For the text-containing cell, return its midpoint in (X, Y) coordinate format. 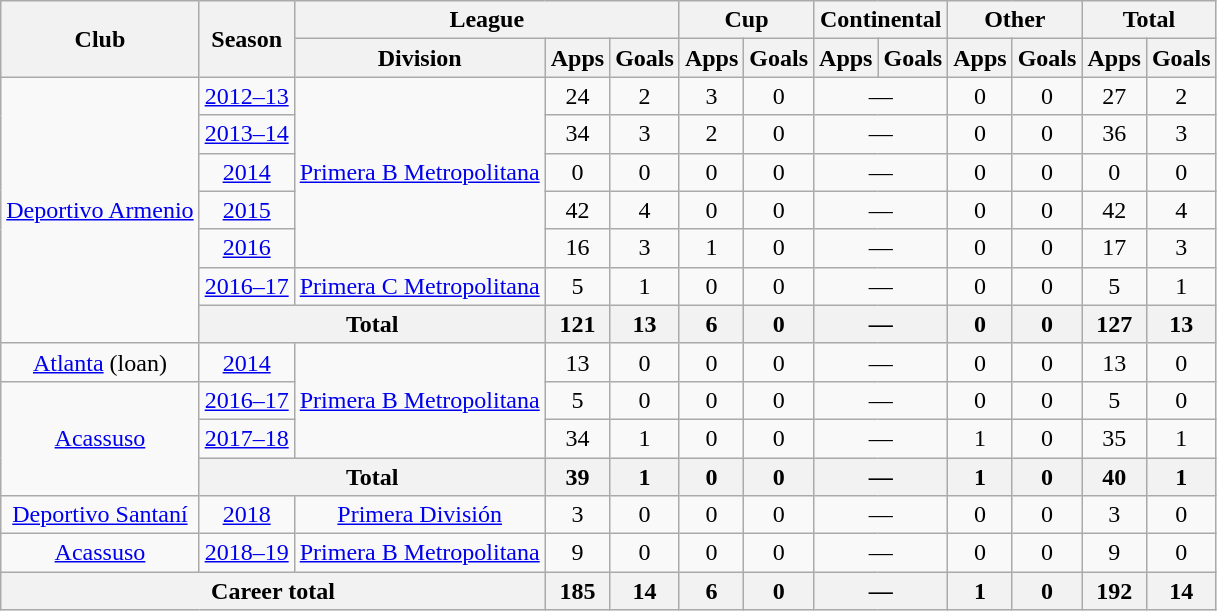
Deportivo Armenio (100, 210)
35 (1114, 438)
Season (246, 39)
2013–14 (246, 134)
Career total (273, 591)
Primera División (420, 515)
17 (1114, 248)
2012–13 (246, 96)
2017–18 (246, 438)
127 (1114, 324)
192 (1114, 591)
Division (420, 58)
League (486, 20)
185 (577, 591)
Club (100, 39)
27 (1114, 96)
Cup (746, 20)
40 (1114, 477)
Deportivo Santaní (100, 515)
2016 (246, 248)
Other (1015, 20)
24 (577, 96)
36 (1114, 134)
Continental (881, 20)
39 (577, 477)
Primera C Metropolitana (420, 286)
2015 (246, 210)
16 (577, 248)
Atlanta (loan) (100, 362)
121 (577, 324)
2018–19 (246, 553)
2018 (246, 515)
